Provide the (X, Y) coordinate of the cell's center where the given text is located.  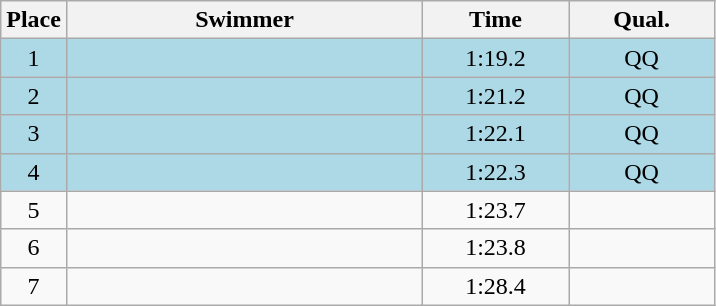
Place (34, 20)
1:22.3 (496, 172)
5 (34, 210)
1:23.8 (496, 248)
Swimmer (244, 20)
1:23.7 (496, 210)
3 (34, 134)
1:19.2 (496, 58)
4 (34, 172)
7 (34, 286)
1 (34, 58)
1:21.2 (496, 96)
Time (496, 20)
1:28.4 (496, 286)
1:22.1 (496, 134)
Qual. (642, 20)
2 (34, 96)
6 (34, 248)
